Scan for the cell matching the given text and deliver its (x, y) coordinate at center. 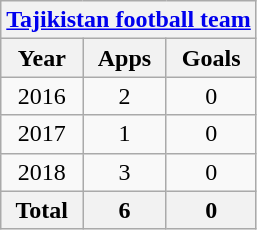
2 (124, 96)
Apps (124, 58)
Tajikistan football team (129, 20)
Goals (211, 58)
6 (124, 210)
Year (42, 58)
1 (124, 134)
2018 (42, 172)
3 (124, 172)
2017 (42, 134)
2016 (42, 96)
Total (42, 210)
